Pinpoint the cell where the given text exists, returning its [X, Y] midpoint coordinate. 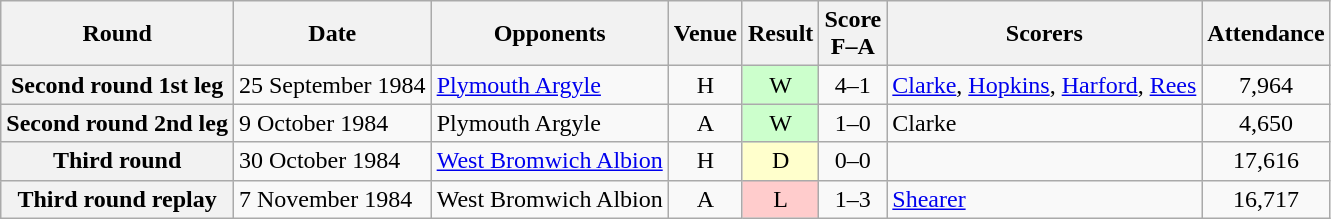
16,717 [1266, 199]
1–3 [853, 199]
Venue [705, 34]
1–0 [853, 123]
Second round 2nd leg [118, 123]
Clarke [1044, 123]
4–1 [853, 85]
Round [118, 34]
Third round replay [118, 199]
Scorers [1044, 34]
4,650 [1266, 123]
Clarke, Hopkins, Harford, Rees [1044, 85]
0–0 [853, 161]
Attendance [1266, 34]
Date [332, 34]
25 September 1984 [332, 85]
7 November 1984 [332, 199]
D [780, 161]
Third round [118, 161]
17,616 [1266, 161]
9 October 1984 [332, 123]
Result [780, 34]
7,964 [1266, 85]
Second round 1st leg [118, 85]
30 October 1984 [332, 161]
Opponents [550, 34]
L [780, 199]
ScoreF–A [853, 34]
Shearer [1044, 199]
